Extract the [X, Y] coordinate from the center of the cell holding the provided text.  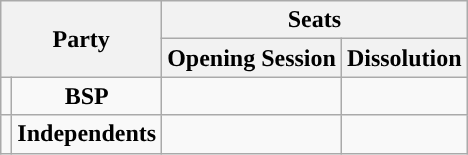
Party [82, 39]
Seats [315, 20]
BSP [87, 96]
Independents [87, 134]
Opening Session [252, 58]
Dissolution [404, 58]
